Detect which cell encompasses the target text, then output its (x, y) center coordinate. 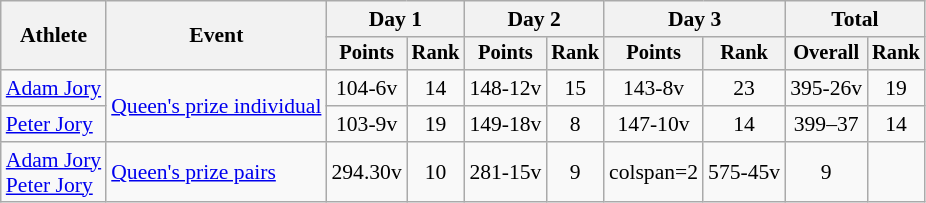
395-26v (826, 88)
148-12v (505, 88)
399–37 (826, 124)
575-45v (744, 172)
Event (216, 36)
23 (744, 88)
Athlete (54, 36)
294.30v (366, 172)
147-10v (654, 124)
143-8v (654, 88)
colspan=2 (654, 172)
Day 1 (395, 19)
103-9v (366, 124)
Peter Jory (54, 124)
Queen's prize individual (216, 106)
Queen's prize pairs (216, 172)
10 (436, 172)
Overall (826, 54)
Adam JoryPeter Jory (54, 172)
Total (855, 19)
Day 3 (694, 19)
281-15v (505, 172)
15 (575, 88)
149-18v (505, 124)
Adam Jory (54, 88)
Day 2 (534, 19)
8 (575, 124)
104-6v (366, 88)
